Return the [X, Y] coordinate for the center point of the cell that contains the specified text.  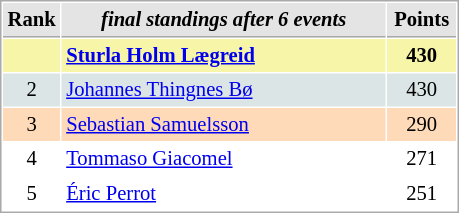
2 [32, 90]
Points [422, 20]
final standings after 6 events [224, 20]
Sebastian Samuelsson [224, 124]
Rank [32, 20]
3 [32, 124]
Sturla Holm Lægreid [224, 56]
Johannes Thingnes Bø [224, 90]
251 [422, 194]
Tommaso Giacomel [224, 158]
Éric Perrot [224, 194]
5 [32, 194]
290 [422, 124]
271 [422, 158]
4 [32, 158]
